Search for the cell housing the specified text and yield its (X, Y) center coordinate. 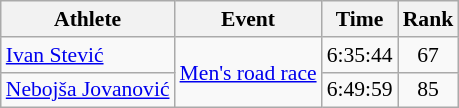
Ivan Stević (88, 55)
Men's road race (248, 72)
6:49:59 (360, 90)
Nebojša Jovanović (88, 90)
Rank (428, 19)
85 (428, 90)
Athlete (88, 19)
Event (248, 19)
6:35:44 (360, 55)
Time (360, 19)
67 (428, 55)
